Find where the given text appears and provide that cell's center as (X, Y) coordinate. 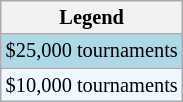
$10,000 tournaments (92, 85)
$25,000 tournaments (92, 51)
Legend (92, 17)
